Return (X, Y) of the center of cell containing provided text 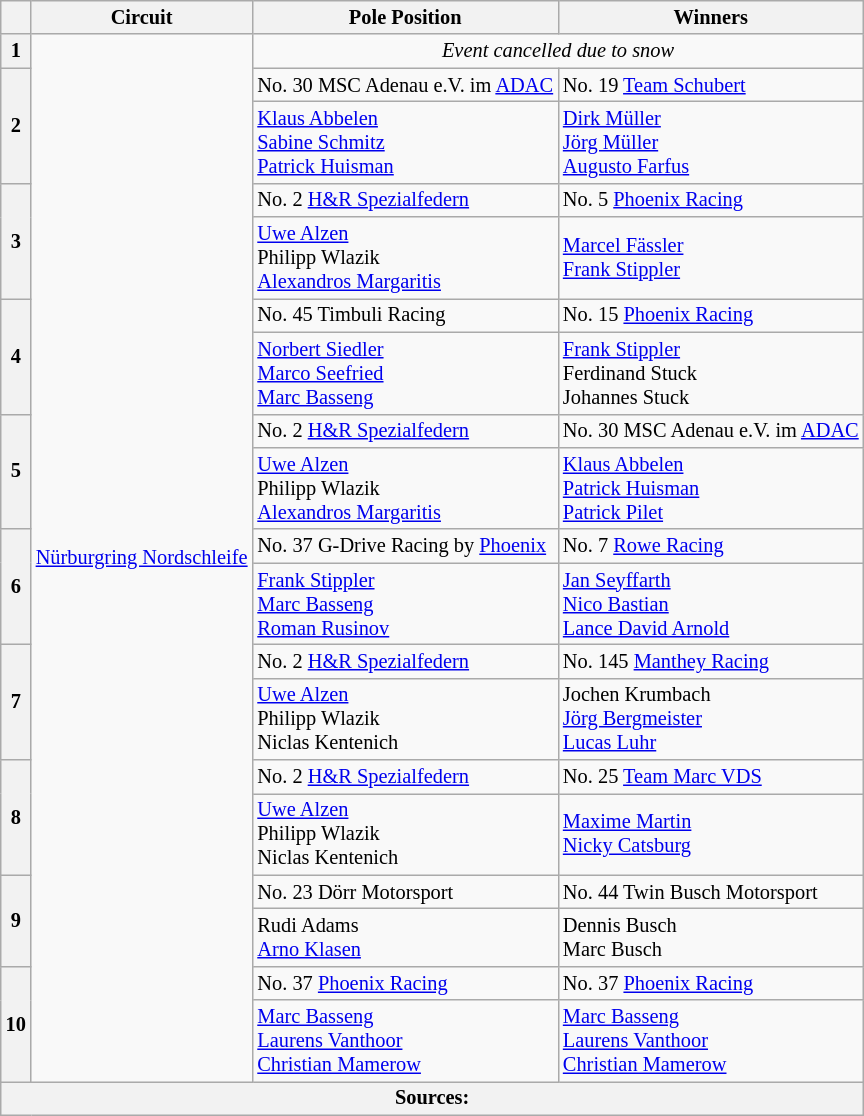
Frank Stippler Marc Basseng Roman Rusinov (405, 604)
8 (16, 818)
No. 19 Team Schubert (711, 85)
No. 15 Phoenix Racing (711, 315)
No. 7 Rowe Racing (711, 546)
Frank Stippler Ferdinand Stuck Johannes Stuck (711, 373)
No. 44 Twin Busch Motorsport (711, 892)
No. 5 Phoenix Racing (711, 200)
Circuit (142, 17)
No. 145 Manthey Racing (711, 661)
6 (16, 586)
Sources: (432, 1098)
Klaus Abbelen Sabine Schmitz Patrick Huisman (405, 142)
No. 45 Timbuli Racing (405, 315)
Dennis Busch Marc Busch (711, 937)
7 (16, 702)
Dirk Müller Jörg Müller Augusto Farfus (711, 142)
Rudi Adams Arno Klasen (405, 937)
1 (16, 51)
No. 25 Team Marc VDS (711, 777)
4 (16, 356)
3 (16, 240)
5 (16, 472)
Maxime Martin Nicky Catsburg (711, 834)
Winners (711, 17)
Jan Seyffarth Nico Bastian Lance David Arnold (711, 604)
Nürburgring Nordschleife (142, 558)
2 (16, 126)
Klaus Abbelen Patrick Huisman Patrick Pilet (711, 488)
Marcel Fässler Frank Stippler (711, 258)
Jochen Krumbach Jörg Bergmeister Lucas Luhr (711, 719)
No. 23 Dörr Motorsport (405, 892)
Event cancelled due to snow (558, 51)
No. 37 G-Drive Racing by Phoenix (405, 546)
10 (16, 1024)
Norbert Siedler Marco Seefried Marc Basseng (405, 373)
Pole Position (405, 17)
9 (16, 920)
